Pinpoint the cell where the given text exists, returning its [x, y] midpoint coordinate. 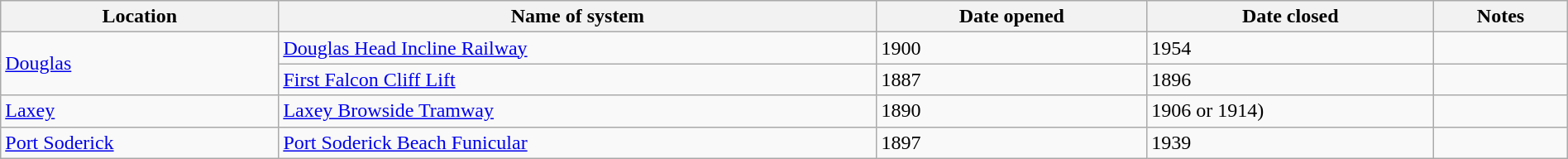
1897 [1012, 142]
Location [140, 17]
1900 [1012, 48]
Notes [1500, 17]
First Falcon Cliff Lift [577, 79]
Name of system [577, 17]
1890 [1012, 111]
Date opened [1012, 17]
1887 [1012, 79]
1906 or 1914) [1290, 111]
1896 [1290, 79]
Port Soderick Beach Funicular [577, 142]
Port Soderick [140, 142]
Douglas [140, 64]
Date closed [1290, 17]
Laxey [140, 111]
1954 [1290, 48]
Douglas Head Incline Railway [577, 48]
Laxey Browside Tramway [577, 111]
1939 [1290, 142]
